Find where the given text appears and provide that cell's center as (X, Y) coordinate. 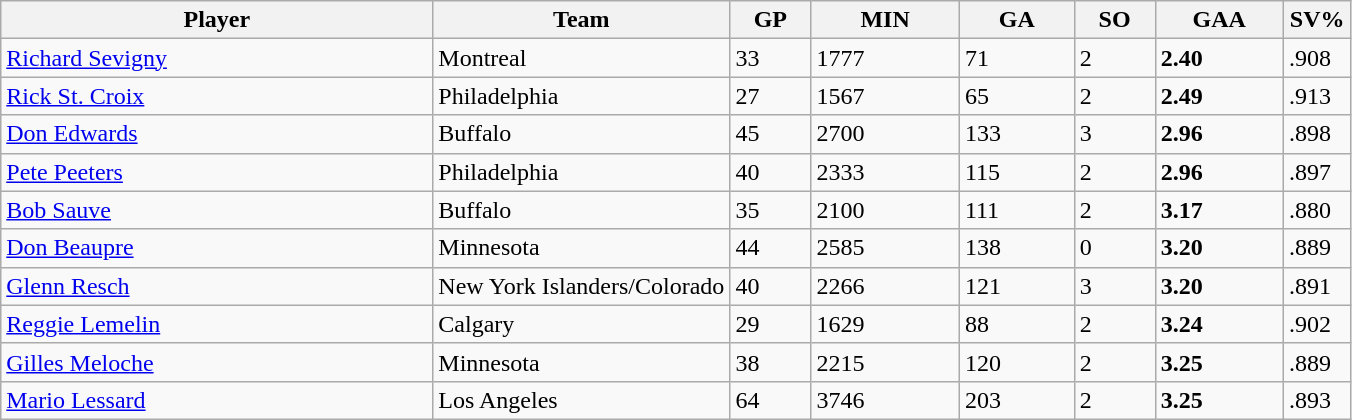
Player (217, 20)
1567 (885, 96)
GP (770, 20)
Reggie Lemelin (217, 324)
138 (1016, 248)
Don Beaupre (217, 248)
Bob Sauve (217, 210)
88 (1016, 324)
33 (770, 58)
203 (1016, 400)
2333 (885, 172)
.913 (1317, 96)
2585 (885, 248)
.891 (1317, 286)
.898 (1317, 134)
.908 (1317, 58)
3.17 (1219, 210)
Richard Sevigny (217, 58)
64 (770, 400)
.893 (1317, 400)
35 (770, 210)
Mario Lessard (217, 400)
Montreal (582, 58)
SV% (1317, 20)
1777 (885, 58)
115 (1016, 172)
SO (1114, 20)
.897 (1317, 172)
2215 (885, 362)
44 (770, 248)
Los Angeles (582, 400)
1629 (885, 324)
Calgary (582, 324)
GAA (1219, 20)
Glenn Resch (217, 286)
2700 (885, 134)
Team (582, 20)
2266 (885, 286)
45 (770, 134)
3.24 (1219, 324)
3746 (885, 400)
38 (770, 362)
Gilles Meloche (217, 362)
65 (1016, 96)
71 (1016, 58)
MIN (885, 20)
121 (1016, 286)
New York Islanders/Colorado (582, 286)
120 (1016, 362)
133 (1016, 134)
2100 (885, 210)
.902 (1317, 324)
Pete Peeters (217, 172)
.880 (1317, 210)
GA (1016, 20)
29 (770, 324)
Don Edwards (217, 134)
111 (1016, 210)
2.49 (1219, 96)
2.40 (1219, 58)
Rick St. Croix (217, 96)
27 (770, 96)
0 (1114, 248)
